Capture the cell that displays the provided text and extract its [X, Y] central coordinate. 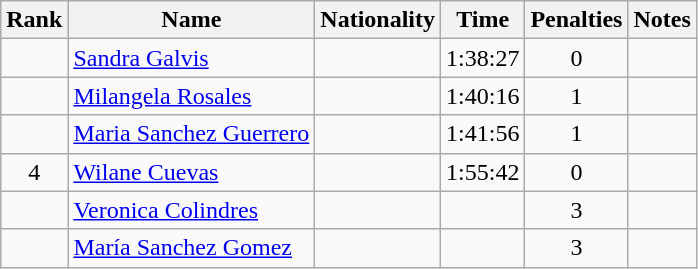
1:41:56 [483, 134]
Milangela Rosales [192, 96]
Time [483, 20]
Wilane Cuevas [192, 172]
Name [192, 20]
Sandra Galvis [192, 58]
4 [34, 172]
Rank [34, 20]
Notes [662, 20]
Maria Sanchez Guerrero [192, 134]
Veronica Colindres [192, 210]
Nationality [378, 20]
María Sanchez Gomez [192, 248]
1:40:16 [483, 96]
1:55:42 [483, 172]
1:38:27 [483, 58]
Penalties [576, 20]
